From the cell containing the given text, extract its center point as (x, y) coordinate. 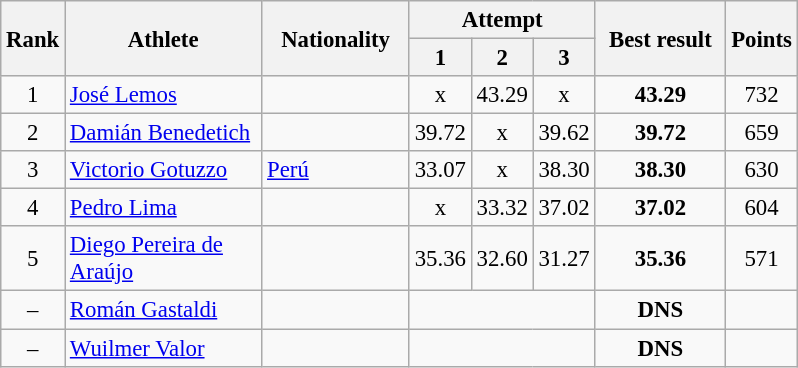
Pedro Lima (164, 208)
Rank (33, 38)
571 (762, 258)
Athlete (164, 38)
32.60 (502, 258)
39.62 (564, 133)
659 (762, 133)
732 (762, 95)
Diego Pereira de Araújo (164, 258)
Damián Benedetich (164, 133)
604 (762, 208)
630 (762, 170)
31.27 (564, 258)
5 (33, 258)
Nationality (336, 38)
33.32 (502, 208)
Wuilmer Valor (164, 348)
Román Gastaldi (164, 310)
Attempt (502, 20)
Best result (660, 38)
33.07 (440, 170)
4 (33, 208)
José Lemos (164, 95)
Points (762, 38)
Perú (336, 170)
Victorio Gotuzzo (164, 170)
